Provide the [x, y] coordinate of the cell's center where the given text is located.  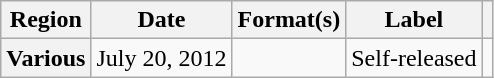
July 20, 2012 [162, 58]
Label [414, 20]
Self-released [414, 58]
Region [46, 20]
Date [162, 20]
Format(s) [289, 20]
Various [46, 58]
